Return [X, Y] of the center of cell containing provided text 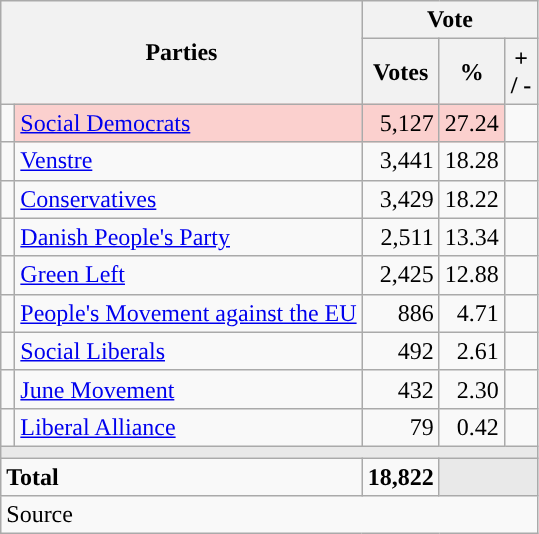
Total [182, 477]
12.88 [472, 275]
3,429 [400, 199]
Liberal Alliance [188, 427]
People's Movement against the EU [188, 313]
18,822 [400, 477]
2.30 [472, 389]
18.22 [472, 199]
27.24 [472, 123]
79 [400, 427]
2,425 [400, 275]
Source [270, 515]
Parties [182, 52]
3,441 [400, 161]
4.71 [472, 313]
2,511 [400, 237]
0.42 [472, 427]
432 [400, 389]
Social Liberals [188, 351]
492 [400, 351]
Vote [450, 20]
Social Democrats [188, 123]
886 [400, 313]
13.34 [472, 237]
% [472, 72]
5,127 [400, 123]
Danish People's Party [188, 237]
Votes [400, 72]
2.61 [472, 351]
+ / - [521, 72]
Venstre [188, 161]
Conservatives [188, 199]
Green Left [188, 275]
18.28 [472, 161]
June Movement [188, 389]
